Find where the given text appears and provide that cell's center as (X, Y) coordinate. 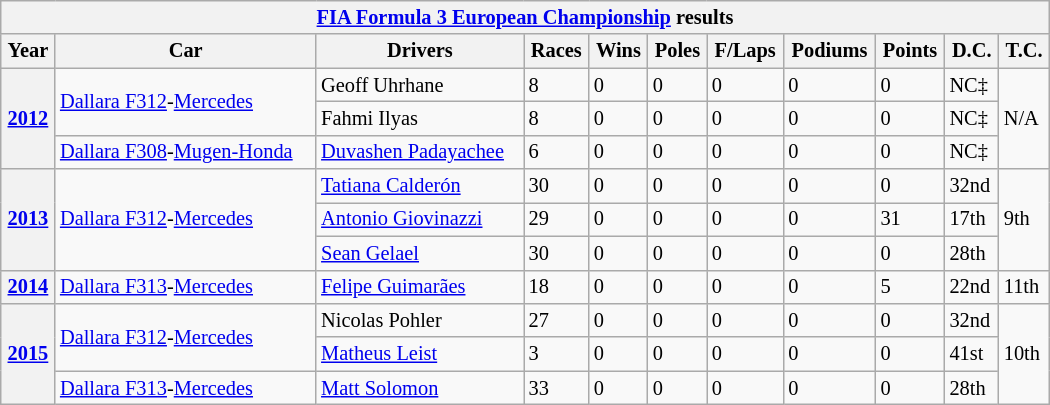
Points (910, 51)
Nicolas Pohler (420, 320)
Wins (618, 51)
10th (1024, 354)
41st (972, 354)
Matt Solomon (420, 388)
27 (556, 320)
Tatiana Calderón (420, 186)
N/A (1024, 118)
17th (972, 219)
Sean Gelael (420, 253)
Duvashen Padayachee (420, 152)
Geoff Uhrhane (420, 85)
18 (556, 287)
Poles (678, 51)
Car (186, 51)
Matheus Leist (420, 354)
11th (1024, 287)
Felipe Guimarães (420, 287)
Podiums (829, 51)
3 (556, 354)
33 (556, 388)
2015 (28, 354)
Antonio Giovinazzi (420, 219)
D.C. (972, 51)
FIA Formula 3 European Championship results (525, 17)
Dallara F308-Mugen-Honda (186, 152)
2014 (28, 287)
Year (28, 51)
T.C. (1024, 51)
5 (910, 287)
2013 (28, 220)
6 (556, 152)
31 (910, 219)
Fahmi Ilyas (420, 118)
Drivers (420, 51)
29 (556, 219)
2012 (28, 118)
Races (556, 51)
F/Laps (745, 51)
9th (1024, 220)
22nd (972, 287)
